Output the (x, y) coordinate of the center of the cell containing the given text.  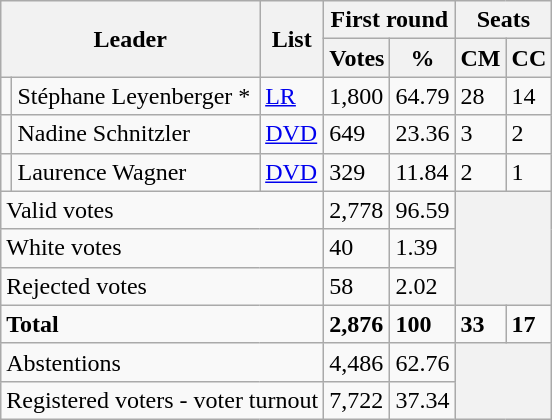
1 (529, 172)
Valid votes (162, 210)
CC (529, 58)
Abstentions (162, 362)
Rejected votes (162, 286)
649 (357, 134)
Nadine Schnitzler (136, 134)
11.84 (422, 172)
LR (292, 96)
1,800 (357, 96)
List (292, 39)
329 (357, 172)
17 (529, 324)
3 (480, 134)
Laurence Wagner (136, 172)
% (422, 58)
2,876 (357, 324)
23.36 (422, 134)
7,722 (357, 400)
100 (422, 324)
CM (480, 58)
Total (162, 324)
1.39 (422, 248)
2,778 (357, 210)
14 (529, 96)
28 (480, 96)
96.59 (422, 210)
62.76 (422, 362)
Stéphane Leyenberger * (136, 96)
58 (357, 286)
4,486 (357, 362)
Registered voters - voter turnout (162, 400)
First round (390, 20)
White votes (162, 248)
Votes (357, 58)
37.34 (422, 400)
33 (480, 324)
2.02 (422, 286)
Seats (504, 20)
64.79 (422, 96)
Leader (130, 39)
40 (357, 248)
